Find where the given text appears and provide that cell's center as [X, Y] coordinate. 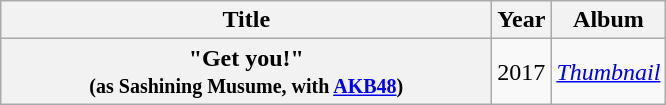
Album [608, 20]
Year [522, 20]
Thumbnail [608, 72]
2017 [522, 72]
"Get you!"(as Sashining Musume, with AKB48) [246, 72]
Title [246, 20]
